Return the [x, y] coordinate for the center point of the cell that contains the specified text.  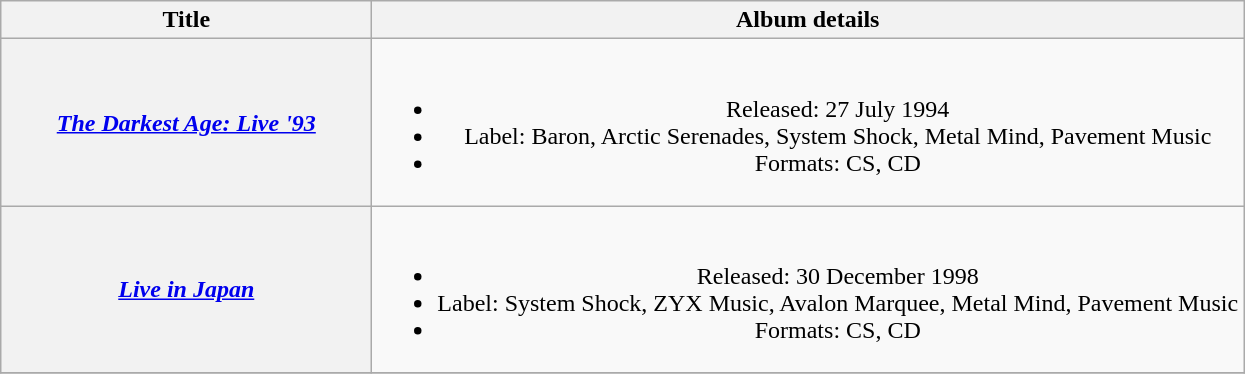
Released: 30 December 1998Label: System Shock, ZYX Music, Avalon Marquee, Metal Mind, Pavement MusicFormats: CS, CD [808, 290]
Album details [808, 20]
Live in Japan [186, 290]
Title [186, 20]
Released: 27 July 1994Label: Baron, Arctic Serenades, System Shock, Metal Mind, Pavement MusicFormats: CS, CD [808, 122]
The Darkest Age: Live '93 [186, 122]
